Determine the [X, Y] coordinate at the center of the cell enclosing the given text.  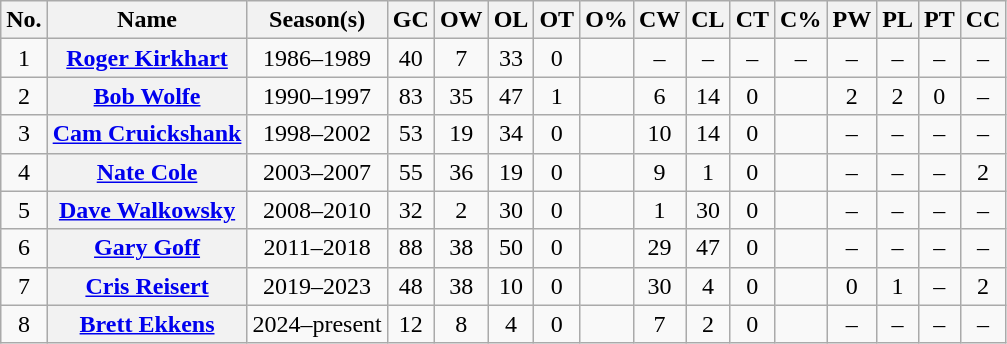
Cris Reisert [147, 286]
O% [607, 20]
CL [708, 20]
PW [852, 20]
35 [461, 96]
PT [939, 20]
Bob Wolfe [147, 96]
33 [511, 58]
36 [461, 172]
CW [659, 20]
C% [801, 20]
Roger Kirkhart [147, 58]
2008–2010 [317, 210]
GC [410, 20]
PL [898, 20]
OW [461, 20]
Name [147, 20]
Cam Cruickshank [147, 134]
29 [659, 248]
3 [24, 134]
No. [24, 20]
Nate Cole [147, 172]
1986–1989 [317, 58]
2019–2023 [317, 286]
Brett Ekkens [147, 324]
OL [511, 20]
CC [983, 20]
2024–present [317, 324]
OT [557, 20]
12 [410, 324]
9 [659, 172]
34 [511, 134]
88 [410, 248]
32 [410, 210]
CT [752, 20]
Season(s) [317, 20]
55 [410, 172]
5 [24, 210]
Gary Goff [147, 248]
1998–2002 [317, 134]
40 [410, 58]
2003–2007 [317, 172]
53 [410, 134]
1990–1997 [317, 96]
2011–2018 [317, 248]
Dave Walkowsky [147, 210]
50 [511, 248]
83 [410, 96]
48 [410, 286]
